Search for the cell housing the specified text and yield its (x, y) center coordinate. 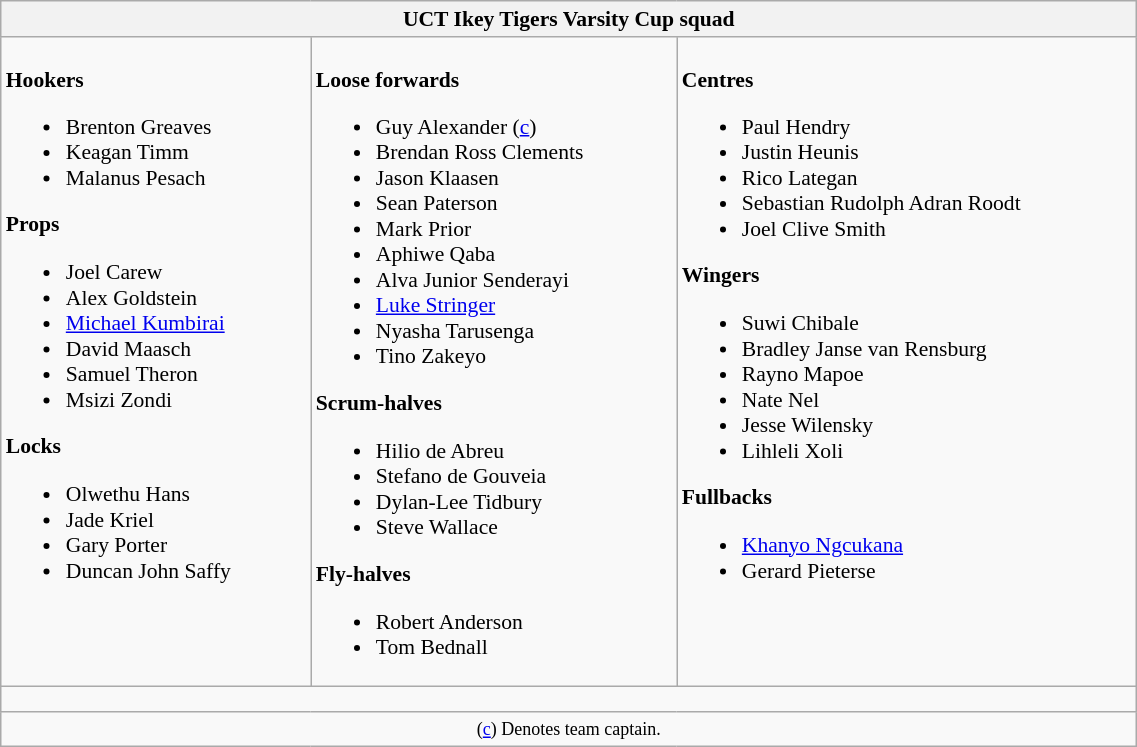
UCT Ikey Tigers Varsity Cup squad (569, 19)
